Search for the cell housing the specified text and yield its [X, Y] center coordinate. 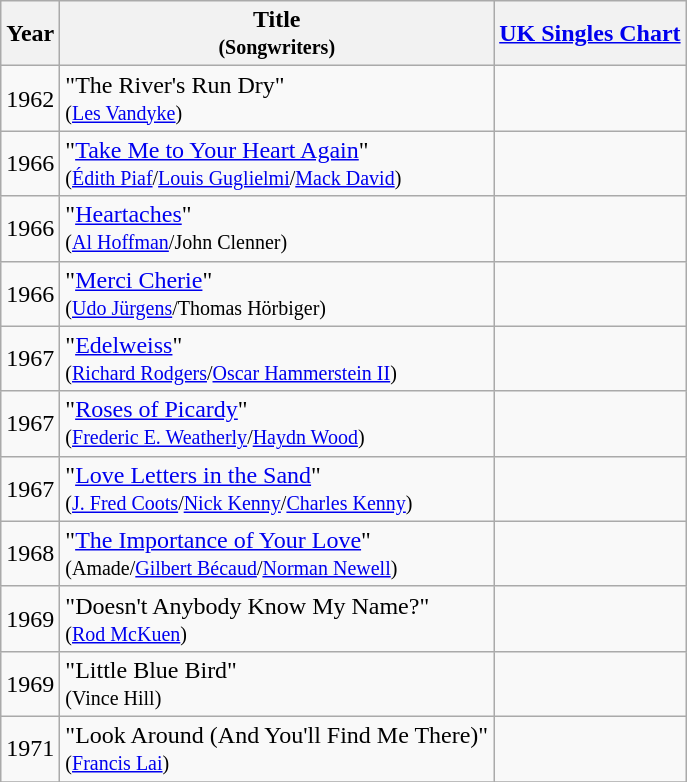
"Edelweiss"(Richard Rodgers/Oscar Hammerstein II) [277, 358]
"Love Letters in the Sand"(J. Fred Coots/Nick Kenny/Charles Kenny) [277, 488]
"Merci Cherie"(Udo Jürgens/Thomas Hörbiger) [277, 294]
"Little Blue Bird"(Vince Hill) [277, 684]
"Doesn't Anybody Know My Name?"(Rod McKuen) [277, 618]
1971 [30, 748]
1968 [30, 554]
Title(Songwriters) [277, 34]
"The River's Run Dry"(Les Vandyke) [277, 98]
UK Singles Chart [590, 34]
"Look Around (And You'll Find Me There)"(Francis Lai) [277, 748]
Year [30, 34]
"Take Me to Your Heart Again"(Édith Piaf/Louis Guglielmi/Mack David) [277, 164]
"The Importance of Your Love"(Amade/Gilbert Bécaud/Norman Newell) [277, 554]
"Heartaches"(Al Hoffman/John Clenner) [277, 228]
"Roses of Picardy"(Frederic E. Weatherly/Haydn Wood) [277, 424]
1962 [30, 98]
